Scan for the cell matching the given text and deliver its [x, y] coordinate at center. 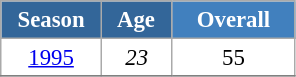
23 [136, 58]
Season [52, 20]
55 [234, 58]
Age [136, 20]
1995 [52, 58]
Overall [234, 20]
